Return the [x, y] coordinate for the center point of the cell that contains the specified text.  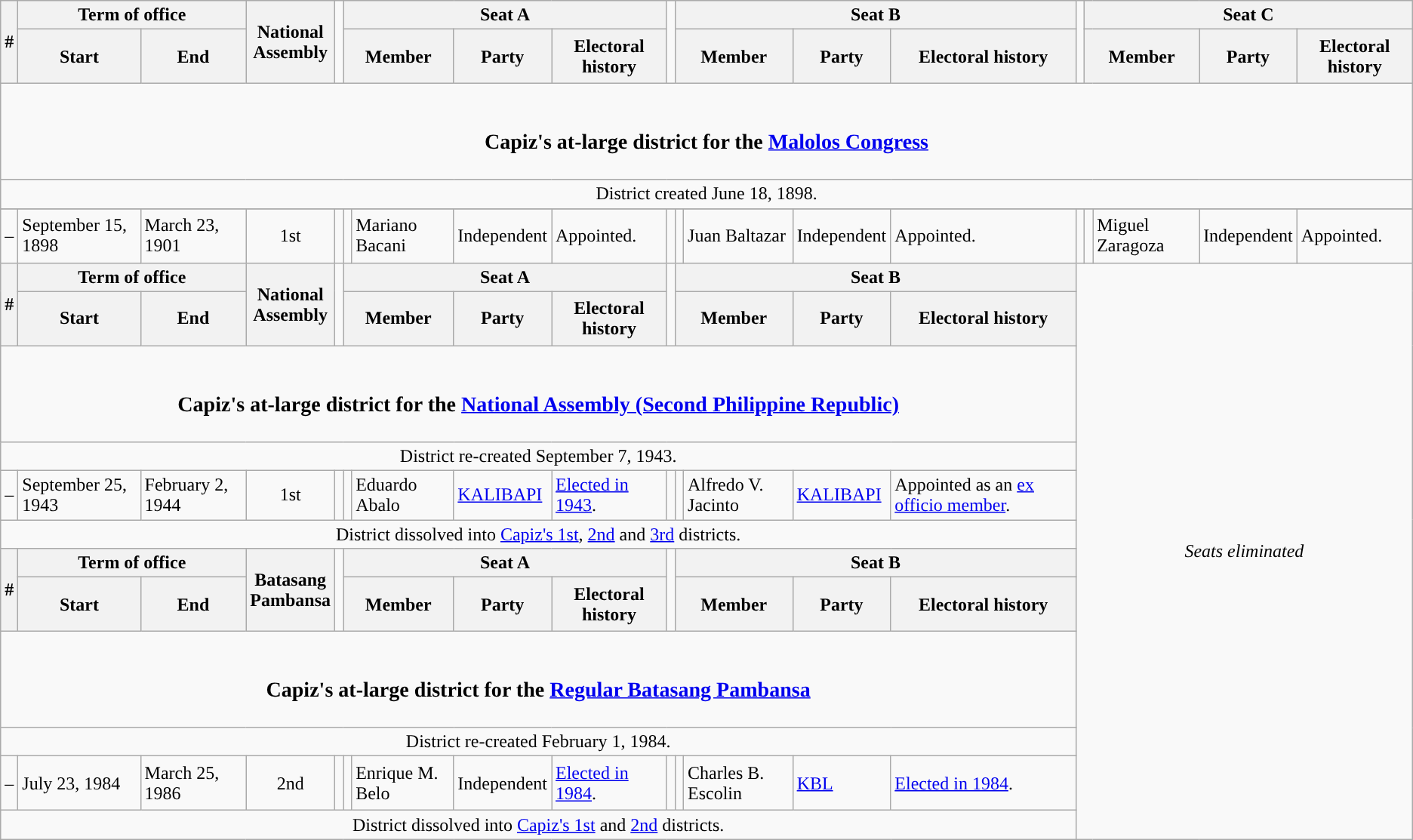
Mariano Bacani [403, 235]
Capiz's at-large district for the National Assembly (Second Philippine Republic) [539, 394]
Alfredo V. Jacinto [738, 495]
District dissolved into Capiz's 1st and 2nd districts. [539, 825]
Appointed as an ex officio member. [984, 495]
September 25, 1943 [79, 495]
KBL [842, 783]
September 15, 1898 [79, 235]
Capiz's at-large district for the Malolos Congress [706, 131]
Charles B. Escolin [738, 783]
March 23, 1901 [193, 235]
February 2, 1944 [193, 495]
District dissolved into Capiz's 1st, 2nd and 3rd districts. [539, 534]
2nd [291, 783]
District re-created September 7, 1943. [539, 456]
July 23, 1984 [79, 783]
Seats eliminated [1245, 551]
Eduardo Abalo [403, 495]
Seat C [1248, 15]
Enrique M. Belo [403, 783]
Capiz's at-large district for the Regular Batasang Pambansa [539, 679]
Elected in 1943. [608, 495]
Juan Baltazar [738, 235]
March 25, 1986 [193, 783]
Miguel Zaragoza [1146, 235]
District re-created February 1, 1984. [539, 742]
District created June 18, 1898. [706, 194]
BatasangPambansa [291, 590]
